Provide the (X, Y) coordinate of the cell's center where the given text is located.  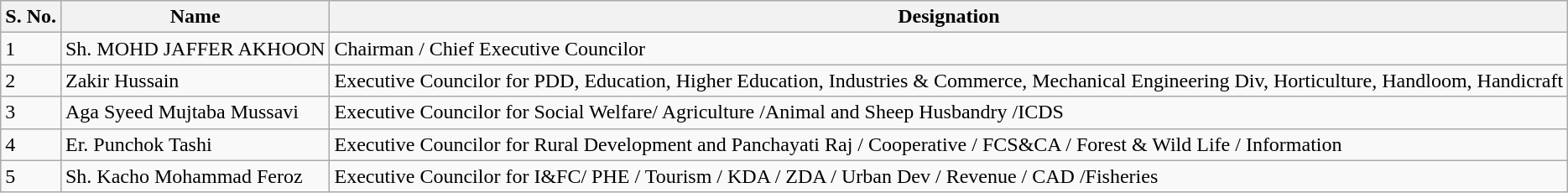
Name (195, 17)
Sh. Kacho Mohammad Feroz (195, 176)
Executive Councilor for Social Welfare/ Agriculture /Animal and Sheep Husbandry /ICDS (949, 112)
1 (31, 49)
2 (31, 81)
Executive Councilor for Rural Development and Panchayati Raj / Cooperative / FCS&CA / Forest & Wild Life / Information (949, 144)
Zakir Hussain (195, 81)
Sh. MOHD JAFFER AKHOON (195, 49)
4 (31, 144)
Aga Syeed Mujtaba Mussavi (195, 112)
5 (31, 176)
3 (31, 112)
Executive Councilor for PDD, Education, Higher Education, Industries & Commerce, Mechanical Engineering Div, Horticulture, Handloom, Handicraft (949, 81)
S. No. (31, 17)
Er. Punchok Tashi (195, 144)
Designation (949, 17)
Chairman / Chief Executive Councilor (949, 49)
Executive Councilor for I&FC/ PHE / Tourism / KDA / ZDA / Urban Dev / Revenue / CAD /Fisheries (949, 176)
